Capture the cell that displays the provided text and extract its [X, Y] central coordinate. 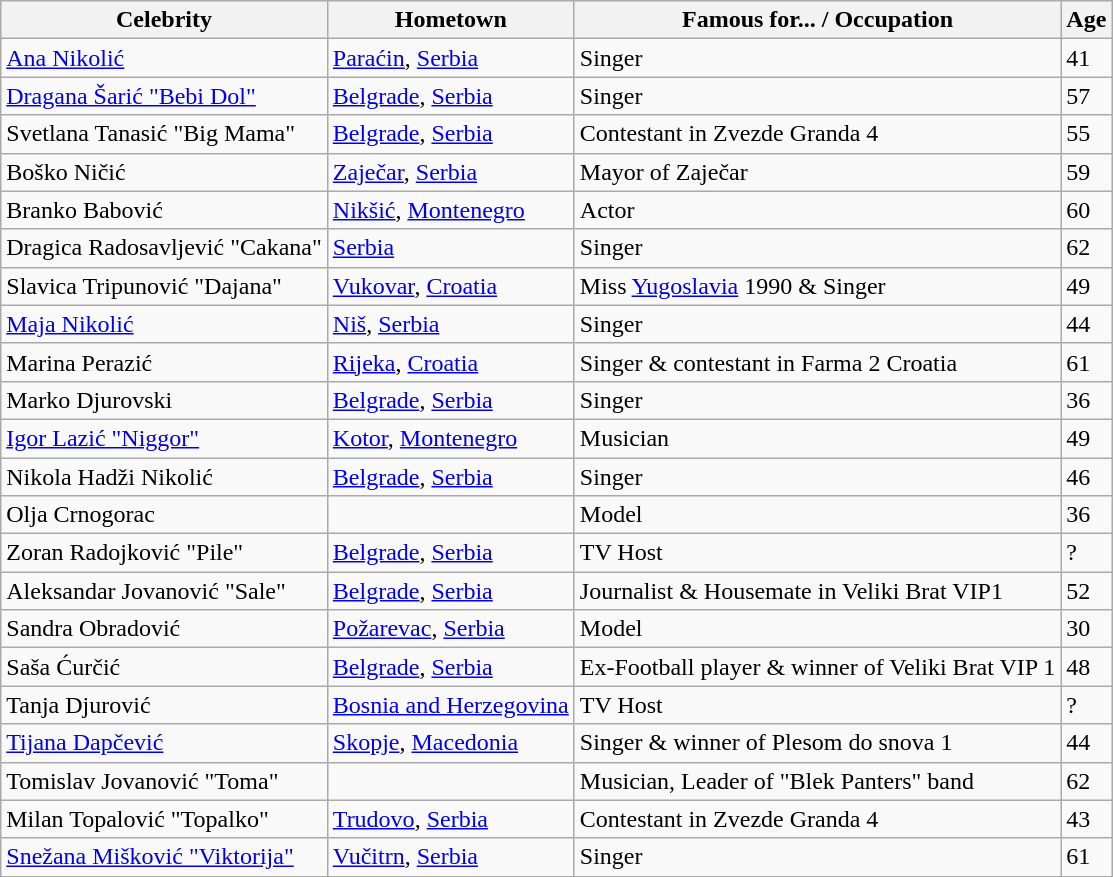
Sandra Obradović [164, 629]
Tijana Dapčević [164, 743]
Ex-Football player & winner of Veliki Brat VIP 1 [818, 667]
Miss Yugoslavia 1990 & Singer [818, 286]
Singer & contestant in Farma 2 Croatia [818, 362]
Nikšić, Montenegro [450, 210]
Hometown [450, 20]
43 [1086, 819]
Zaječar, Serbia [450, 172]
Serbia [450, 248]
Rijeka, Croatia [450, 362]
Celebrity [164, 20]
Nikola Hadži Nikolić [164, 477]
Paraćin, Serbia [450, 58]
Milan Topalović "Topalko" [164, 819]
Trudovo, Serbia [450, 819]
Požarevac, Serbia [450, 629]
Journalist & Housemate in Veliki Brat VIP1 [818, 591]
Musician [818, 438]
Ana Nikolić [164, 58]
52 [1086, 591]
Singer & winner of Plesom do snova 1 [818, 743]
Aleksandar Jovanović "Sale" [164, 591]
Igor Lazić "Niggor" [164, 438]
Slavica Tripunović "Dajana" [164, 286]
Vukovar, Croatia [450, 286]
Bosnia and Herzegovina [450, 705]
Niš, Serbia [450, 324]
Famous for... / Occupation [818, 20]
46 [1086, 477]
48 [1086, 667]
Boško Ničić [164, 172]
Tanja Djurović [164, 705]
Dragica Radosavljević "Cakana" [164, 248]
30 [1086, 629]
Musician, Leader of "Blek Panters" band [818, 781]
Dragana Šarić "Bebi Dol" [164, 96]
59 [1086, 172]
60 [1086, 210]
Actor [818, 210]
57 [1086, 96]
Age [1086, 20]
Zoran Radojković "Pile" [164, 553]
Marina Perazić [164, 362]
Maja Nikolić [164, 324]
55 [1086, 134]
Saša Ćurčić [164, 667]
Mayor of Zaječar [818, 172]
Snežana Mišković "Viktorija" [164, 857]
Olja Crnogorac [164, 515]
41 [1086, 58]
Svetlana Tanasić "Big Mama" [164, 134]
Marko Djurovski [164, 400]
Kotor, Montenegro [450, 438]
Vučitrn, Serbia [450, 857]
Tomislav Jovanović "Toma" [164, 781]
Branko Babović [164, 210]
Skopje, Macedonia [450, 743]
